Determine the [X, Y] coordinate at the center of the cell enclosing the given text.  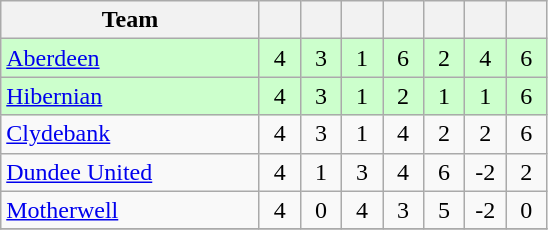
Dundee United [130, 172]
Team [130, 20]
Hibernian [130, 96]
Motherwell [130, 210]
Clydebank [130, 134]
Aberdeen [130, 58]
5 [444, 210]
